For the text-containing cell, return its midpoint in [x, y] coordinate format. 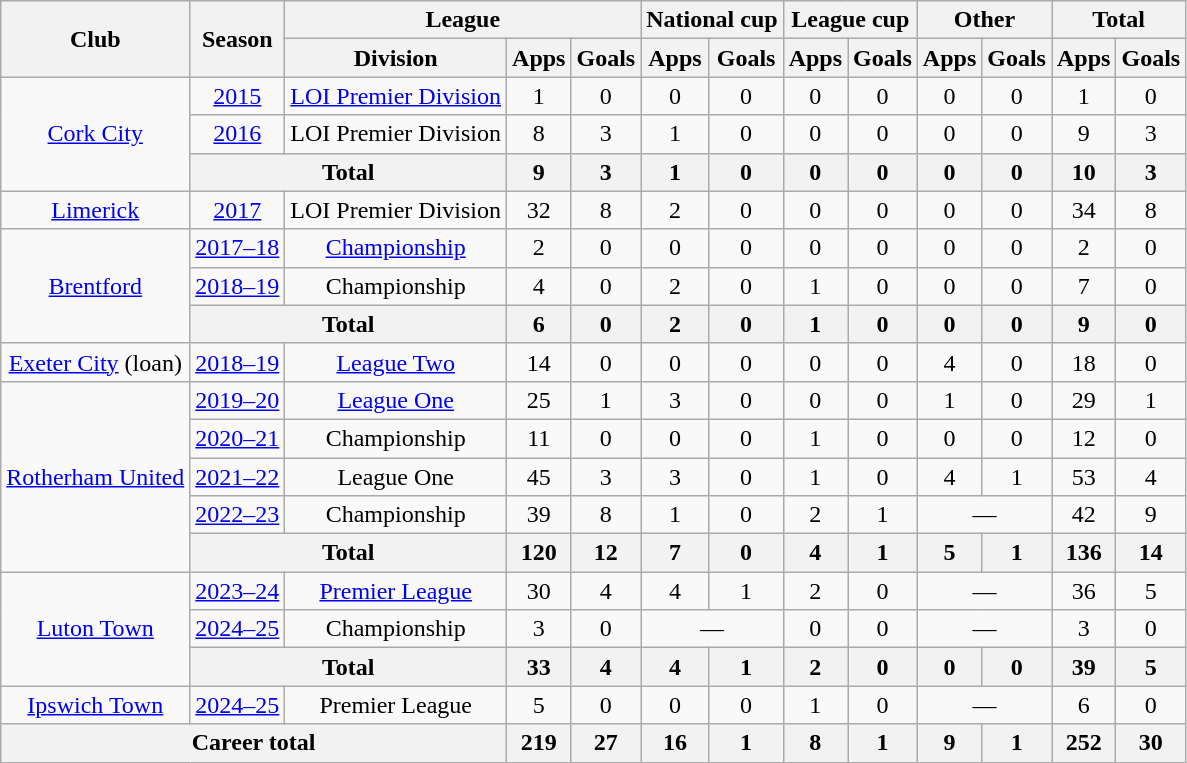
Ipswich Town [96, 705]
2017 [238, 210]
2016 [238, 134]
53 [1084, 477]
18 [1084, 362]
45 [539, 477]
Other [984, 20]
136 [1084, 553]
2021–22 [238, 477]
League Two [396, 362]
36 [1084, 591]
National cup [712, 20]
10 [1084, 172]
League cup [850, 20]
Exeter City (loan) [96, 362]
Limerick [96, 210]
29 [1084, 400]
120 [539, 553]
Cork City [96, 134]
2020–21 [238, 438]
Club [96, 39]
2023–24 [238, 591]
27 [606, 743]
252 [1084, 743]
11 [539, 438]
2019–20 [238, 400]
42 [1084, 515]
Division [396, 58]
2017–18 [238, 248]
25 [539, 400]
Career total [254, 743]
16 [675, 743]
2022–23 [238, 515]
League [463, 20]
Luton Town [96, 629]
34 [1084, 210]
Season [238, 39]
33 [539, 667]
2015 [238, 96]
32 [539, 210]
Rotherham United [96, 476]
219 [539, 743]
Brentford [96, 286]
